Locate the cell with the specified text and output its (x, y) center coordinate. 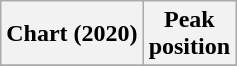
Chart (2020) (72, 34)
Peakposition (189, 34)
